Pinpoint the cell where the given text exists, returning its (X, Y) midpoint coordinate. 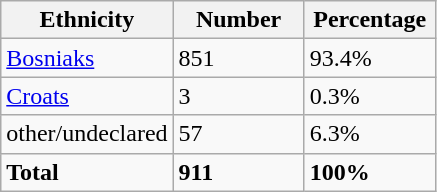
57 (238, 134)
3 (238, 96)
93.4% (370, 58)
Percentage (370, 20)
911 (238, 172)
Croats (87, 96)
Total (87, 172)
851 (238, 58)
6.3% (370, 134)
Ethnicity (87, 20)
other/undeclared (87, 134)
Bosniaks (87, 58)
100% (370, 172)
0.3% (370, 96)
Number (238, 20)
